Scan for the cell matching the given text and deliver its (x, y) coordinate at center. 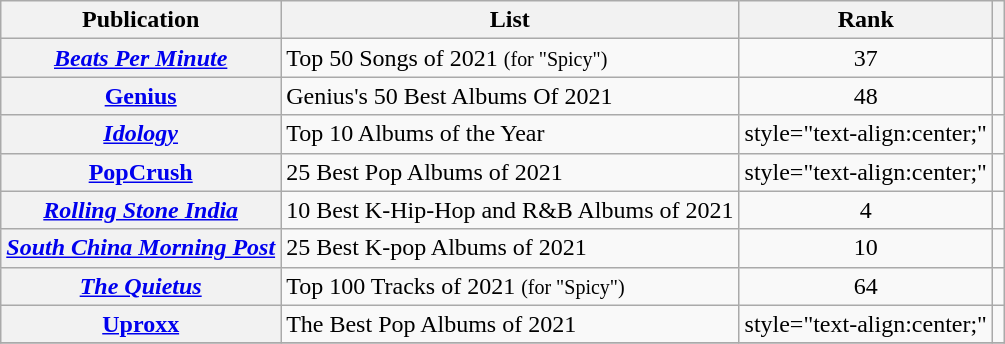
Beats Per Minute (141, 58)
64 (866, 286)
List (510, 20)
The Quietus (141, 286)
Uproxx (141, 324)
10 Best K-Hip-Hop and R&B Albums of 2021 (510, 210)
37 (866, 58)
Top 100 Tracks of 2021 (for "Spicy") (510, 286)
The Best Pop Albums of 2021 (510, 324)
Publication (141, 20)
Genius's 50 Best Albums Of 2021 (510, 96)
PopCrush (141, 172)
Idology (141, 134)
10 (866, 248)
Rank (866, 20)
Top 50 Songs of 2021 (for "Spicy") (510, 58)
4 (866, 210)
Genius (141, 96)
48 (866, 96)
Rolling Stone India (141, 210)
South China Morning Post (141, 248)
Top 10 Albums of the Year (510, 134)
25 Best Pop Albums of 2021 (510, 172)
25 Best K-pop Albums of 2021 (510, 248)
